Output the [x, y] coordinate of the center of the cell containing the given text.  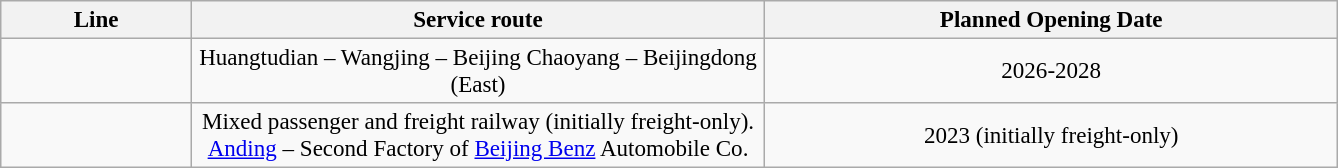
2026-2028 [1052, 72]
Planned Opening Date [1052, 20]
Mixed passenger and freight railway (initially freight-only).Anding – Second Factory of Beijing Benz Automobile Co. [478, 136]
Line [96, 20]
Service route [478, 20]
2023 (initially freight-only) [1052, 136]
Huangtudian – Wangjing – Beijing Chaoyang – Beijingdong (East) [478, 72]
